Determine the [x, y] coordinate at the center of the cell enclosing the given text.  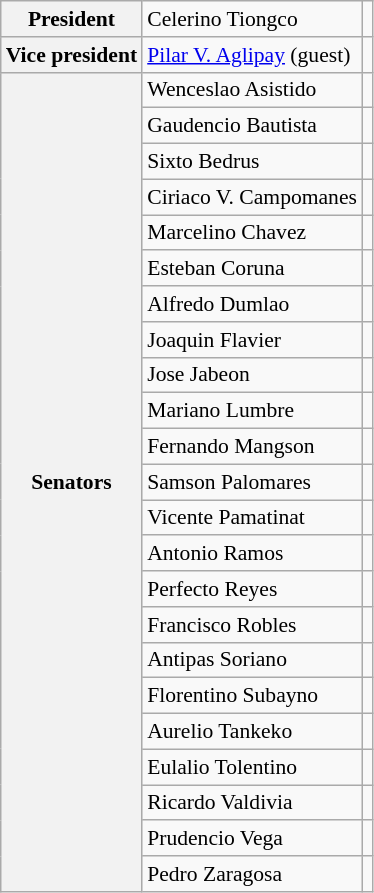
Vice president [72, 55]
Perfecto Reyes [252, 589]
Antonio Ramos [252, 554]
Esteban Coruna [252, 269]
Alfredo Dumlao [252, 304]
Antipas Soriano [252, 660]
Samson Palomares [252, 482]
Celerino Tiongco [252, 19]
Sixto Bedrus [252, 162]
President [72, 19]
Marcelino Chavez [252, 233]
Wenceslao Asistido [252, 90]
Vicente Pamatinat [252, 518]
Francisco Robles [252, 625]
Pedro Zaragosa [252, 874]
Joaquin Flavier [252, 340]
Aurelio Tankeko [252, 732]
Florentino Subayno [252, 696]
Jose Jabeon [252, 375]
Senators [72, 482]
Gaudencio Bautista [252, 126]
Ricardo Valdivia [252, 803]
Mariano Lumbre [252, 411]
Pilar V. Aglipay (guest) [252, 55]
Ciriaco V. Campomanes [252, 197]
Prudencio Vega [252, 839]
Fernando Mangson [252, 447]
Eulalio Tolentino [252, 767]
